Scan for the cell matching the given text and deliver its [X, Y] coordinate at center. 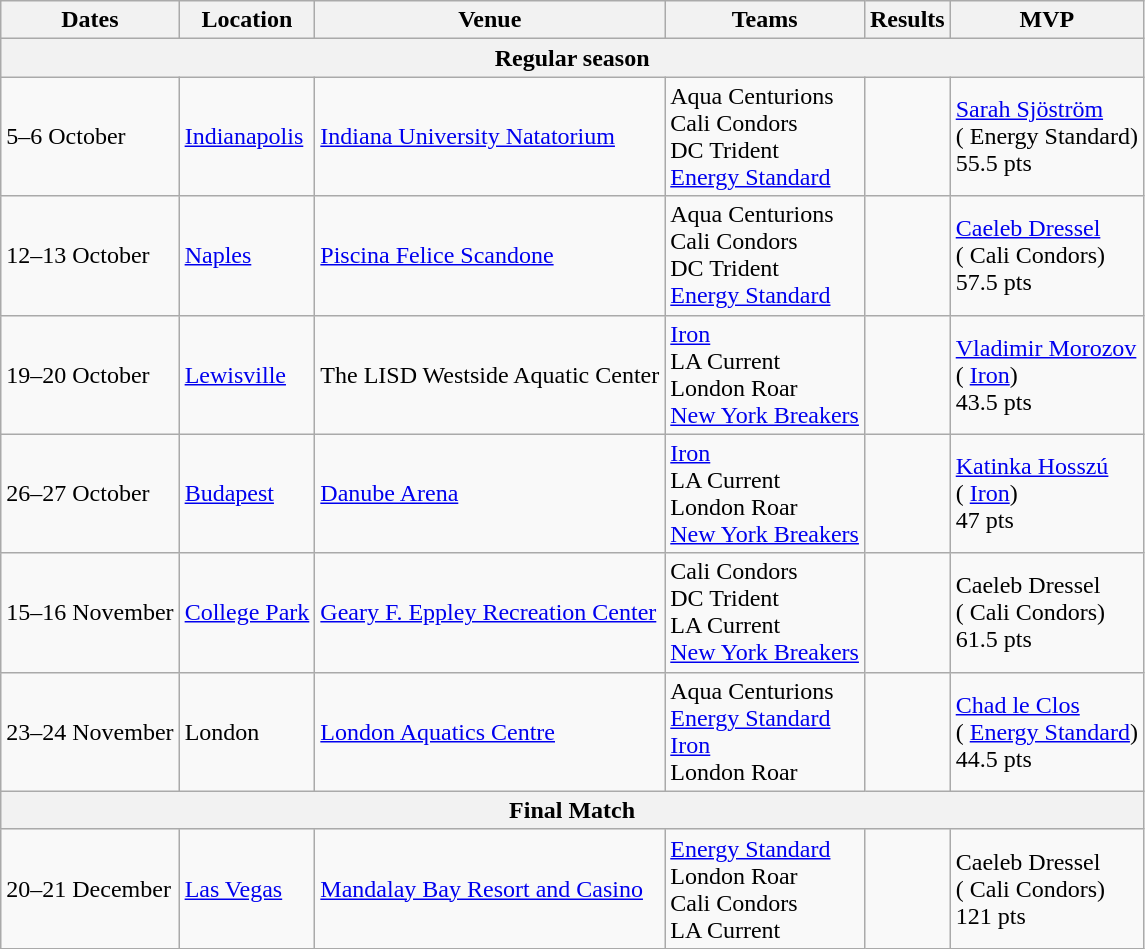
19–20 October [90, 374]
Caeleb Dressel( Cali Condors)121 pts [1046, 888]
Venue [490, 20]
London Aquatics Centre [490, 732]
Naples [247, 256]
Regular season [572, 58]
Geary F. Eppley Recreation Center [490, 612]
Indianapolis [247, 136]
Lewisville [247, 374]
Dates [90, 20]
Las Vegas [247, 888]
Vladimir Morozov( Iron)43.5 pts [1046, 374]
Final Match [572, 810]
Chad le Clos( Energy Standard)44.5 pts [1046, 732]
15–16 November [90, 612]
Budapest [247, 494]
Results [907, 20]
Sarah Sjöström( Energy Standard)55.5 pts [1046, 136]
Mandalay Bay Resort and Casino [490, 888]
5–6 October [90, 136]
20–21 December [90, 888]
College Park [247, 612]
The LISD Westside Aquatic Center [490, 374]
26–27 October [90, 494]
Danube Arena [490, 494]
Cali Condors DC Trident LA Current New York Breakers [765, 612]
Caeleb Dressel( Cali Condors)57.5 pts [1046, 256]
Piscina Felice Scandone [490, 256]
London [247, 732]
Teams [765, 20]
Location [247, 20]
MVP [1046, 20]
Energy Standard London Roar Cali Condors LA Current [765, 888]
Caeleb Dressel( Cali Condors)61.5 pts [1046, 612]
Aqua Centurions Energy Standard Iron London Roar [765, 732]
23–24 November [90, 732]
Indiana University Natatorium [490, 136]
12–13 October [90, 256]
Katinka Hosszú( Iron)47 pts [1046, 494]
